Return the [x, y] coordinate for the center point of the cell that contains the specified text.  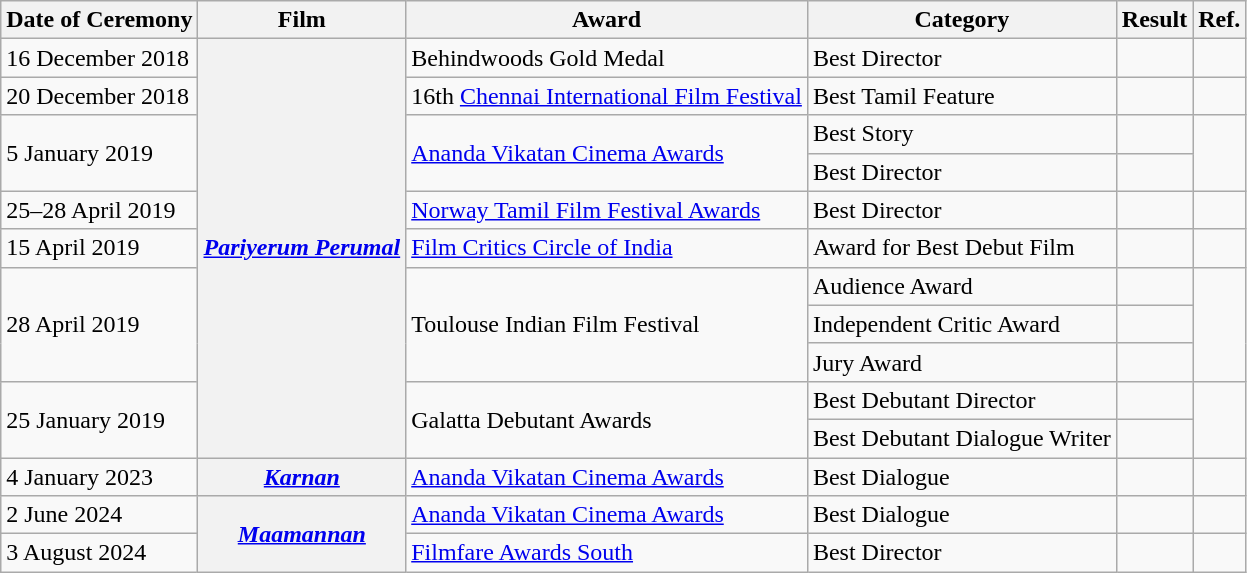
5 January 2019 [100, 153]
4 January 2023 [100, 477]
Maamannan [302, 534]
25–28 April 2019 [100, 210]
Filmfare Awards South [607, 553]
Award for Best Debut Film [962, 248]
Karnan [302, 477]
3 August 2024 [100, 553]
Norway Tamil Film Festival Awards [607, 210]
Audience Award [962, 286]
Result [1154, 20]
Film [302, 20]
Independent Critic Award [962, 324]
Best Story [962, 134]
Film Critics Circle of India [607, 248]
20 December 2018 [100, 96]
Pariyerum Perumal [302, 248]
Category [962, 20]
Galatta Debutant Awards [607, 419]
Best Debutant Dialogue Writer [962, 438]
15 April 2019 [100, 248]
Behindwoods Gold Medal [607, 58]
Best Tamil Feature [962, 96]
Toulouse Indian Film Festival [607, 324]
28 April 2019 [100, 324]
2 June 2024 [100, 515]
Ref. [1220, 20]
Jury Award [962, 362]
16 December 2018 [100, 58]
Best Debutant Director [962, 400]
16th Chennai International Film Festival [607, 96]
Date of Ceremony [100, 20]
25 January 2019 [100, 419]
Award [607, 20]
